Scan for the cell matching the given text and deliver its (X, Y) coordinate at center. 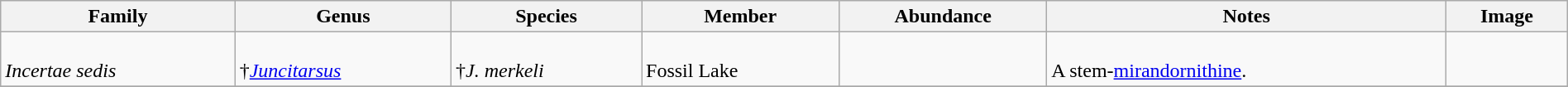
Genus (342, 17)
Fossil Lake (741, 60)
Incertae sedis (117, 60)
Notes (1247, 17)
Abundance (943, 17)
†J. merkeli (547, 60)
†Juncitarsus (342, 60)
A stem-mirandornithine. (1247, 60)
Image (1507, 17)
Member (741, 17)
Family (117, 17)
Species (547, 17)
